Return [X, Y] of the center of cell containing provided text 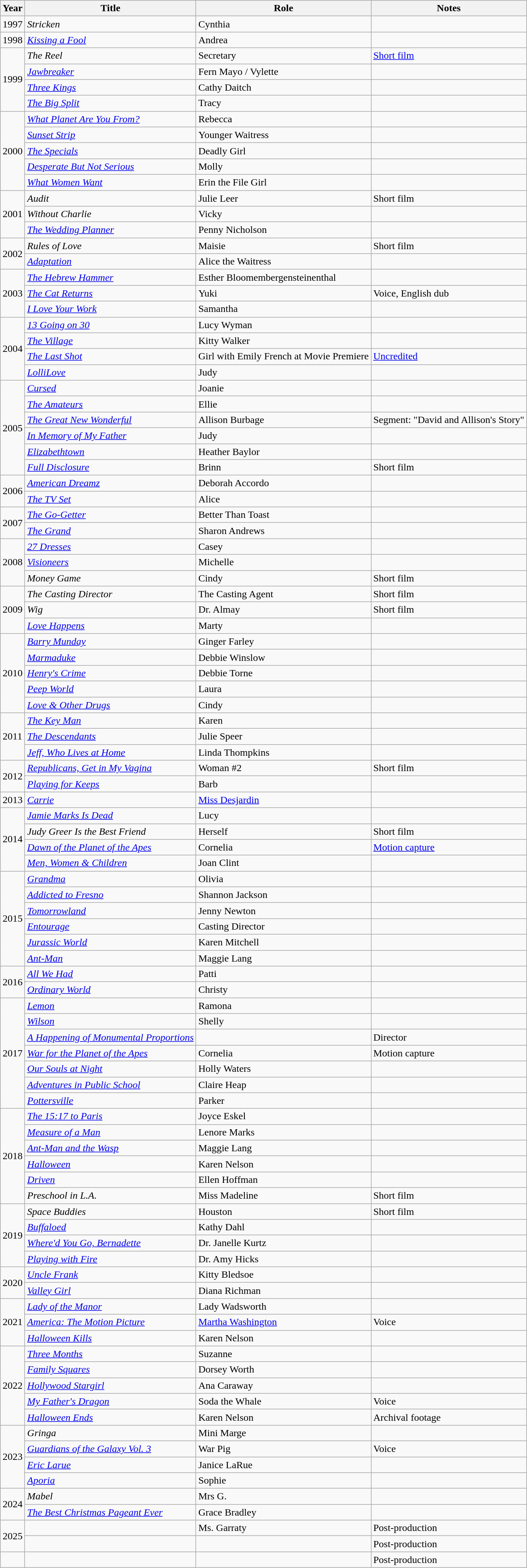
Wilson [111, 1021]
The Cat Returns [111, 293]
Where'd You Go, Bernadette [111, 1243]
Secretary [283, 56]
Ramona [283, 1006]
Dr. Amy Hicks [283, 1259]
Alice [283, 499]
Molly [283, 166]
Dr. Janelle Kurtz [283, 1243]
Barb [283, 784]
Casting Director [283, 926]
Vicky [283, 214]
Yuki [283, 293]
Claire Heap [283, 1085]
Fern Mayo / Vylette [283, 72]
Pottersville [111, 1101]
The Specials [111, 151]
The Casting Director [111, 594]
The Village [111, 341]
Alice the Waitress [283, 262]
Playing for Keeps [111, 784]
Buffaloed [111, 1227]
Segment: "David and Allison's Story" [449, 420]
2006 [12, 491]
Cursed [111, 388]
Soda the Whale [283, 1401]
Voice, English dub [449, 293]
Republicans, Get in My Vagina [111, 768]
Ant-Man [111, 958]
Judy Greer Is the Best Friend [111, 831]
2009 [12, 610]
What Women Want [111, 182]
Debbie Winslow [283, 657]
2014 [12, 839]
2021 [12, 1322]
Full Disclosure [111, 467]
My Father's Dragon [111, 1401]
Playing with Fire [111, 1259]
Jawbreaker [111, 72]
A Happening of Monumental Proportions [111, 1037]
Shannon Jackson [283, 895]
Maisie [283, 246]
Visioneers [111, 562]
Joyce Eskel [283, 1116]
13 Going on 30 [111, 325]
Shelly [283, 1021]
Barry Munday [111, 641]
Suzanne [283, 1354]
Casey [283, 547]
The Hebrew Hammer [111, 277]
Audit [111, 198]
Carrie [111, 800]
The Last Shot [111, 356]
Deborah Accordo [283, 483]
2016 [12, 982]
Diana Richman [283, 1291]
Heather Baylor [283, 451]
Joan Clint [283, 863]
Love Happens [111, 626]
Title [111, 8]
The Grand [111, 531]
Woman #2 [283, 768]
Younger Waitress [283, 135]
The Best Christmas Pageant Ever [111, 1512]
Hollywood Stargirl [111, 1385]
Karen [283, 721]
Esther Bloomembergensteinenthal [283, 277]
Marty [283, 626]
2015 [12, 918]
Brinn [283, 467]
Driven [111, 1180]
1997 [12, 24]
Jenny Newton [283, 910]
The Big Split [111, 103]
Grace Bradley [283, 1512]
Men, Women & Children [111, 863]
Elizabethtown [111, 451]
Kathy Dahl [283, 1227]
1998 [12, 40]
Mabel [111, 1496]
2000 [12, 151]
Dawn of the Planet of the Apes [111, 847]
Lemon [111, 1006]
Notes [449, 8]
Ms. Garraty [283, 1528]
American Dreamz [111, 483]
2024 [12, 1504]
Our Souls at Night [111, 1069]
Joanie [283, 388]
Adaptation [111, 262]
Without Charlie [111, 214]
Guardians of the Galaxy Vol. 3 [111, 1449]
2010 [12, 673]
Sharon Andrews [283, 531]
Henry's Crime [111, 673]
2007 [12, 523]
Allison Burbage [283, 420]
Patti [283, 974]
Dorsey Worth [283, 1370]
Kitty Bledsoe [283, 1275]
What Planet Are You From? [111, 119]
Olivia [283, 879]
2019 [12, 1235]
Holly Waters [283, 1069]
Ellie [283, 404]
Grandma [111, 879]
The Casting Agent [283, 594]
Archival footage [449, 1417]
The Wedding Planner [111, 230]
27 Dresses [111, 547]
Stricken [111, 24]
Director [449, 1037]
Entourage [111, 926]
Michelle [283, 562]
2017 [12, 1053]
The Go-Getter [111, 515]
Ana Caraway [283, 1385]
Julie Speer [283, 737]
The Reel [111, 56]
Uncle Frank [111, 1275]
Peep World [111, 689]
Rebecca [283, 119]
Love & Other Drugs [111, 705]
Lucy [283, 816]
Halloween Kills [111, 1338]
Martha Washington [283, 1322]
2020 [12, 1283]
Aporia [111, 1481]
Preschool in L.A. [111, 1195]
2011 [12, 737]
Jamie Marks Is Dead [111, 816]
Tomorrowland [111, 910]
Marmaduke [111, 657]
Family Squares [111, 1370]
The Great New Wonderful [111, 420]
Year [12, 8]
Kissing a Fool [111, 40]
Uncredited [449, 356]
Miss Madeline [283, 1195]
Cathy Daitch [283, 87]
Jurassic World [111, 942]
Wig [111, 610]
The Amateurs [111, 404]
2012 [12, 776]
Jeff, Who Lives at Home [111, 752]
Desperate But Not Serious [111, 166]
Eric Larue [111, 1464]
Lady of the Manor [111, 1306]
In Memory of My Father [111, 435]
The TV Set [111, 499]
Lady Wadsworth [283, 1306]
Herself [283, 831]
All We Had [111, 974]
2025 [12, 1536]
Money Game [111, 578]
2001 [12, 214]
Dr. Almay [283, 610]
Three Months [111, 1354]
The Descendants [111, 737]
Houston [283, 1212]
Rules of Love [111, 246]
Ginger Farley [283, 641]
Halloween Ends [111, 1417]
Ellen Hoffman [283, 1180]
The Key Man [111, 721]
2023 [12, 1457]
I Love Your Work [111, 309]
Sophie [283, 1481]
Cynthia [283, 24]
2004 [12, 349]
Space Buddies [111, 1212]
Erin the File Girl [283, 182]
Kitty Walker [283, 341]
Deadly Girl [283, 151]
Addicted to Fresno [111, 895]
Ant-Man and the Wasp [111, 1148]
Measure of a Man [111, 1132]
Penny Nicholson [283, 230]
Better Than Toast [283, 515]
2005 [12, 428]
Julie Leer [283, 198]
Girl with Emily French at Movie Premiere [283, 356]
Ordinary World [111, 990]
1999 [12, 79]
Laura [283, 689]
2002 [12, 254]
2008 [12, 562]
Tracy [283, 103]
The 15:17 to Paris [111, 1116]
Valley Girl [111, 1291]
Linda Thompkins [283, 752]
Mini Marge [283, 1433]
Miss Desjardin [283, 800]
Halloween [111, 1164]
Three Kings [111, 87]
Parker [283, 1101]
Andrea [283, 40]
Lenore Marks [283, 1132]
Samantha [283, 309]
Debbie Torne [283, 673]
2018 [12, 1156]
Lucy Wyman [283, 325]
Christy [283, 990]
LolliLove [111, 372]
Role [283, 8]
Gringa [111, 1433]
2003 [12, 293]
War Pig [283, 1449]
Mrs G. [283, 1496]
2013 [12, 800]
Janice LaRue [283, 1464]
Sunset Strip [111, 135]
2022 [12, 1385]
America: The Motion Picture [111, 1322]
War for the Planet of the Apes [111, 1053]
Karen Mitchell [283, 942]
Adventures in Public School [111, 1085]
